Detect which cell encompasses the target text, then output its [x, y] center coordinate. 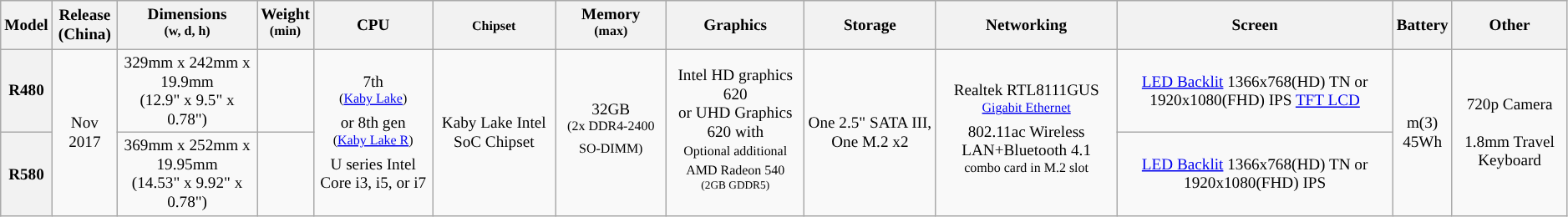
7th (Kaby Lake) or 8th gen (Kaby Lake R) U series Intel Core i3, i5, or i7 [373, 133]
Realtek RTL8111GUS Gigabit Ethernet 802.11ac Wireless LAN+Bluetooth 4.1 combo card in M.2 slot [1026, 133]
Model [27, 25]
Other [1510, 25]
LED Backlit 1366x768(HD) TN or 1920x1080(FHD) IPS TFT LCD [1255, 92]
Storage [870, 25]
Dimensions (w, d, h) [187, 25]
R480 [27, 92]
Kaby Lake Intel SoC Chipset [495, 133]
369mm x 252mm x 19.95mm (14.53" x 9.92" x 0.78") [187, 174]
329mm x 242mm x 19.9mm (12.9" x 9.5" x 0.78") [187, 92]
32GB (2x DDR4-2400 SO-DIMM) [611, 133]
LED Backlit 1366x768(HD) TN or 1920x1080(FHD) IPS [1255, 174]
Screen [1255, 25]
m(3) 45Wh [1422, 133]
Release(China) [84, 25]
Networking [1026, 25]
R580 [27, 174]
720p Camera 1.8mm Travel Keyboard [1510, 133]
One 2.5" SATA III, One M.2 x2 [870, 133]
Nov 2017 [84, 133]
Intel HD graphics 620 or UHD Graphics 620 with Optional additional AMD Radeon 540 (2GB GDDR5) [735, 133]
Battery [1422, 25]
Memory (max) [611, 25]
CPU [373, 25]
Graphics [735, 25]
Chipset [495, 25]
Weight (min) [286, 25]
